Return the [X, Y] coordinate for the center point of the cell that contains the specified text.  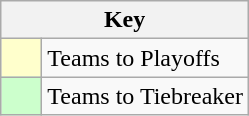
Teams to Playoffs [146, 58]
Key [125, 20]
Teams to Tiebreaker [146, 96]
